From the cell containing the given text, extract its center point as [x, y] coordinate. 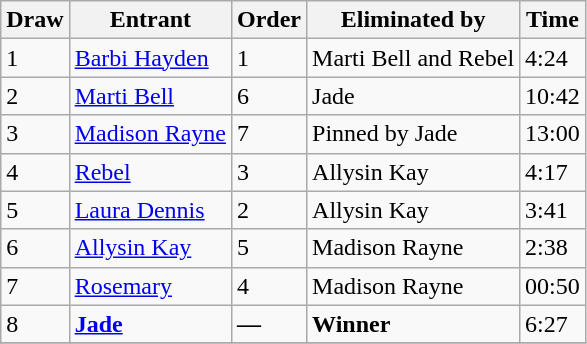
13:00 [553, 134]
2:38 [553, 248]
Order [270, 20]
3:41 [553, 210]
Winner [414, 324]
Rosemary [150, 286]
4:24 [553, 58]
Marti Bell and Rebel [414, 58]
Time [553, 20]
00:50 [553, 286]
Eliminated by [414, 20]
10:42 [553, 96]
Entrant [150, 20]
6:27 [553, 324]
— [270, 324]
Draw [35, 20]
Pinned by Jade [414, 134]
Rebel [150, 172]
Barbi Hayden [150, 58]
Laura Dennis [150, 210]
Marti Bell [150, 96]
4:17 [553, 172]
8 [35, 324]
